Provide the (X, Y) coordinate of the cell's center where the given text is located.  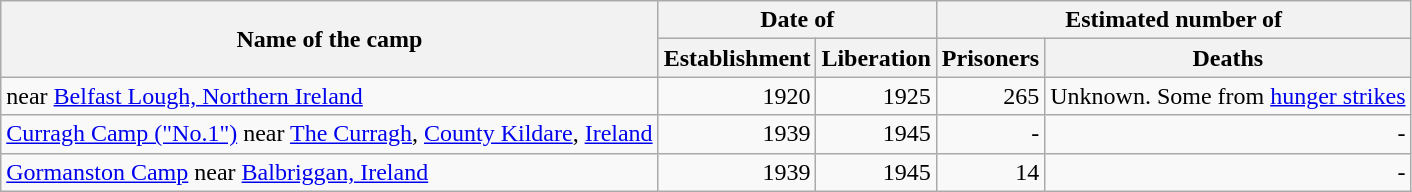
Name of the camp (330, 39)
265 (990, 96)
Deaths (1228, 58)
Curragh Camp ("No.1") near The Curragh, County Kildare, Ireland (330, 134)
near Belfast Lough, Northern Ireland (330, 96)
Unknown. Some from hunger strikes (1228, 96)
Gormanston Camp near Balbriggan, Ireland (330, 172)
Estimated number of (1174, 20)
Liberation (876, 58)
1920 (737, 96)
1925 (876, 96)
Establishment (737, 58)
Date of (797, 20)
Prisoners (990, 58)
14 (990, 172)
